For the text-containing cell, return its midpoint in [X, Y] coordinate format. 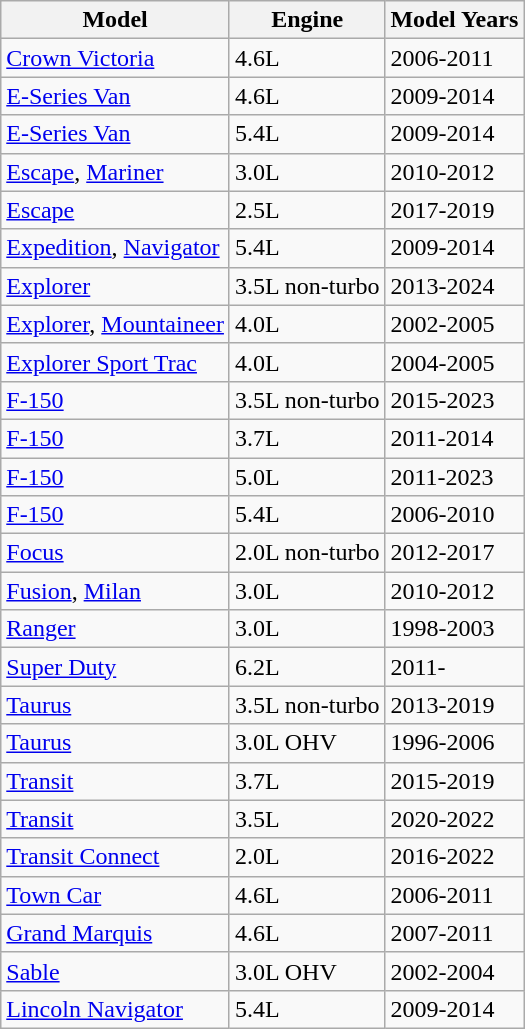
2011-2023 [454, 477]
Escape [116, 210]
2012-2017 [454, 553]
Focus [116, 553]
2016-2022 [454, 857]
Transit Connect [116, 857]
Crown Victoria [116, 58]
2004-2005 [454, 362]
Town Car [116, 895]
Expedition, Navigator [116, 248]
Lincoln Navigator [116, 1009]
Explorer, Mountaineer [116, 324]
2013-2019 [454, 705]
2.0L [306, 857]
2007-2011 [454, 933]
2020-2022 [454, 819]
Grand Marquis [116, 933]
Super Duty [116, 667]
2013-2024 [454, 286]
Fusion, Milan [116, 591]
1998-2003 [454, 629]
3.5L [306, 819]
2.5L [306, 210]
2015-2019 [454, 781]
Model [116, 20]
6.2L [306, 667]
2006-2010 [454, 515]
Explorer Sport Trac [116, 362]
2015-2023 [454, 400]
Explorer [116, 286]
Model Years [454, 20]
2002-2004 [454, 971]
Engine [306, 20]
2011- [454, 667]
Escape, Mariner [116, 172]
2.0L non-turbo [306, 553]
Ranger [116, 629]
2017-2019 [454, 210]
5.0L [306, 477]
Sable [116, 971]
2011-2014 [454, 438]
1996-2006 [454, 743]
2002-2005 [454, 324]
